Detect which cell encompasses the target text, then output its [X, Y] center coordinate. 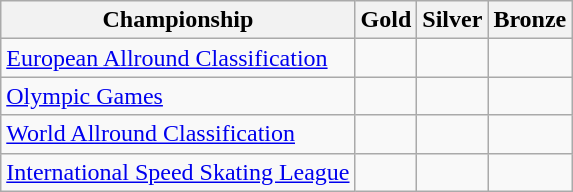
Olympic Games [178, 96]
Championship [178, 20]
Bronze [530, 20]
Silver [452, 20]
World Allround Classification [178, 134]
European Allround Classification [178, 58]
Gold [386, 20]
International Speed Skating League [178, 172]
